Output the (x, y) coordinate of the center of the cell containing the given text.  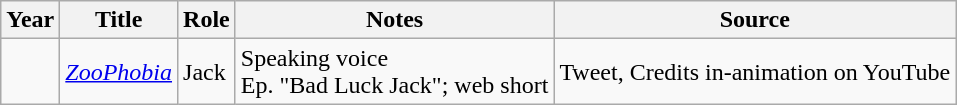
ZooPhobia (119, 72)
Jack (207, 72)
Year (30, 20)
Title (119, 20)
Notes (394, 20)
Speaking voiceEp. "Bad Luck Jack"; web short (394, 72)
Role (207, 20)
Tweet, Credits in-animation on YouTube (755, 72)
Source (755, 20)
